Pinpoint the cell where the given text exists, returning its (X, Y) midpoint coordinate. 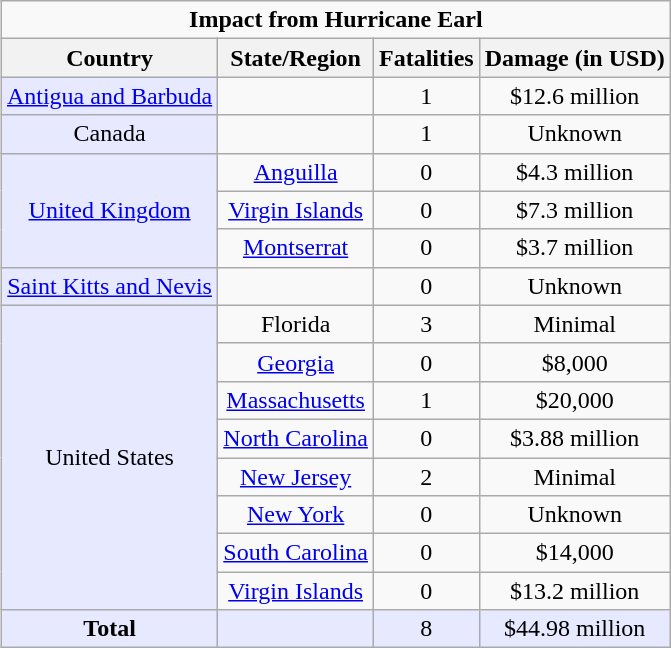
Georgia (296, 362)
Fatalities (426, 58)
Total (109, 629)
New York (296, 515)
New Jersey (296, 477)
8 (426, 629)
2 (426, 477)
Montserrat (296, 248)
South Carolina (296, 553)
Country (109, 58)
Canada (109, 134)
$8,000 (574, 362)
Florida (296, 324)
$4.3 million (574, 172)
Massachusetts (296, 400)
$3.88 million (574, 438)
$12.6 million (574, 96)
United Kingdom (109, 210)
Saint Kitts and Nevis (109, 286)
State/Region (296, 58)
$44.98 million (574, 629)
Damage (in USD) (574, 58)
$20,000 (574, 400)
$14,000 (574, 553)
Anguilla (296, 172)
3 (426, 324)
$13.2 million (574, 591)
$3.7 million (574, 248)
North Carolina (296, 438)
United States (109, 457)
Impact from Hurricane Earl (336, 20)
$7.3 million (574, 210)
Antigua and Barbuda (109, 96)
